Pinpoint the cell where the given text exists, returning its (x, y) midpoint coordinate. 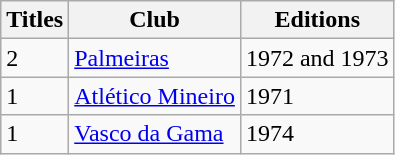
1971 (317, 96)
Atlético Mineiro (155, 96)
Vasco da Gama (155, 134)
Titles (35, 20)
2 (35, 58)
Club (155, 20)
1974 (317, 134)
Palmeiras (155, 58)
Editions (317, 20)
1972 and 1973 (317, 58)
